Locate the cell with the specified text and output its (x, y) center coordinate. 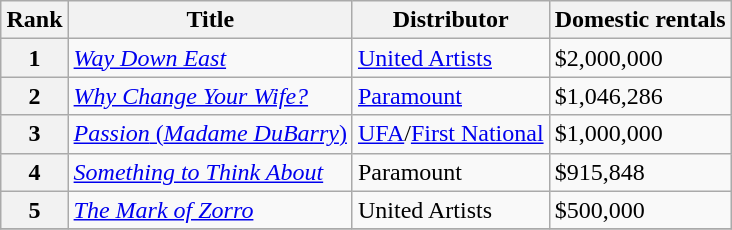
Distributor (450, 20)
Domestic rentals (640, 20)
Way Down East (210, 58)
$1,000,000 (640, 134)
Title (210, 20)
$500,000 (640, 210)
1 (34, 58)
Rank (34, 20)
$2,000,000 (640, 58)
2 (34, 96)
4 (34, 172)
Why Change Your Wife? (210, 96)
Something to Think About (210, 172)
$1,046,286 (640, 96)
UFA/First National (450, 134)
The Mark of Zorro (210, 210)
Passion (Madame DuBarry) (210, 134)
$915,848 (640, 172)
3 (34, 134)
5 (34, 210)
